Return the [x, y] coordinate for the center point of the cell that contains the specified text.  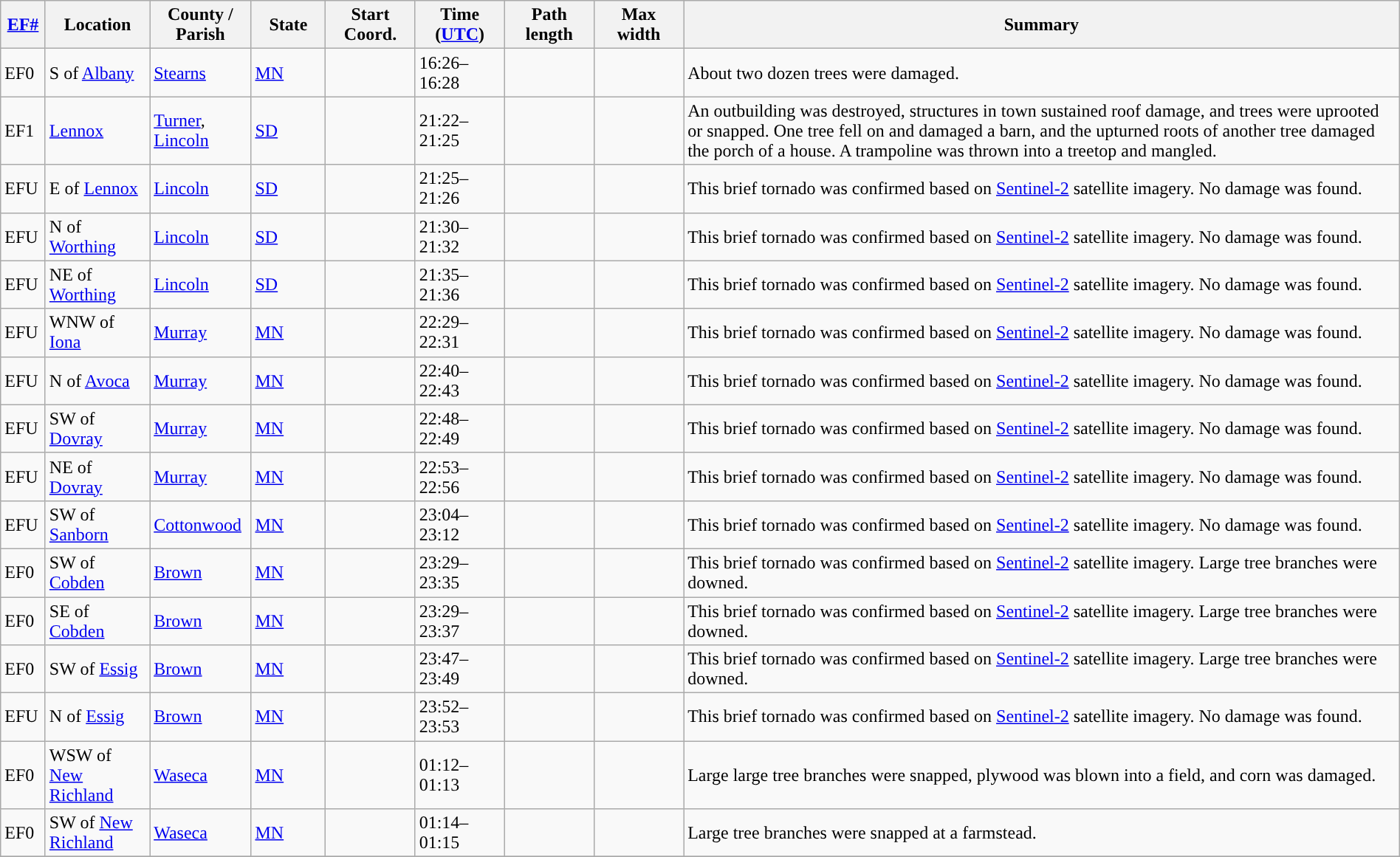
E of Lennox [97, 189]
Path length [549, 25]
22:48–22:49 [459, 428]
WSW of New Richland [97, 775]
21:35–21:36 [459, 285]
23:04–23:12 [459, 524]
01:12–01:13 [459, 775]
N of Avoca [97, 381]
SW of Dovray [97, 428]
WNW of Iona [97, 332]
21:22–21:25 [459, 131]
S of Albany [97, 72]
Start Coord. [371, 25]
Time (UTC) [459, 25]
23:29–23:37 [459, 620]
Max width [638, 25]
23:52–23:53 [459, 717]
Summary [1042, 25]
21:30–21:32 [459, 236]
SW of Essig [97, 669]
Location [97, 25]
SW of New Richland [97, 833]
NE of Worthing [97, 285]
SW of Cobden [97, 573]
NE of Dovray [97, 477]
Large tree branches were snapped at a farmstead. [1042, 833]
EF# [24, 25]
21:25–21:26 [459, 189]
Stearns [201, 72]
N of Essig [97, 717]
SW of Sanborn [97, 524]
Large large tree branches were snapped, plywood was blown into a field, and corn was damaged. [1042, 775]
22:29–22:31 [459, 332]
County / Parish [201, 25]
23:29–23:35 [459, 573]
State [288, 25]
Turner, Lincoln [201, 131]
EF1 [24, 131]
Lennox [97, 131]
About two dozen trees were damaged. [1042, 72]
16:26–16:28 [459, 72]
01:14–01:15 [459, 833]
Cottonwood [201, 524]
22:40–22:43 [459, 381]
23:47–23:49 [459, 669]
SE of Cobden [97, 620]
22:53–22:56 [459, 477]
N of Worthing [97, 236]
